For the text-containing cell, return its midpoint in (X, Y) coordinate format. 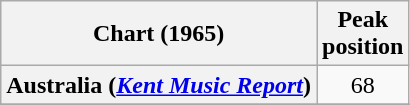
68 (362, 85)
Chart (1965) (159, 34)
Peakposition (362, 34)
Australia (Kent Music Report) (159, 85)
